Extract the (x, y) coordinate from the center of the cell holding the provided text.  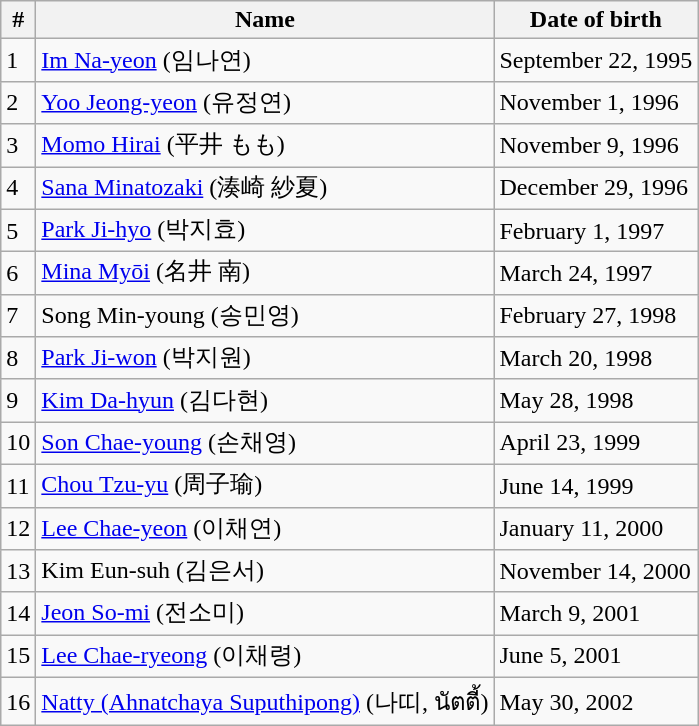
Sana Minatozaki (湊崎 紗夏) (265, 188)
14 (18, 614)
June 5, 2001 (596, 656)
Lee Chae-ryeong (이채령) (265, 656)
Chou Tzu-yu (周子瑜) (265, 486)
Name (265, 20)
Yoo Jeong-yeon (유정연) (265, 102)
Park Ji-won (박지원) (265, 358)
10 (18, 444)
Kim Eun-suh (김은서) (265, 572)
Im Na-yeon (임나연) (265, 60)
March 24, 1997 (596, 274)
13 (18, 572)
November 14, 2000 (596, 572)
Date of birth (596, 20)
May 28, 1998 (596, 400)
9 (18, 400)
11 (18, 486)
3 (18, 146)
1 (18, 60)
Park Ji-hyo (박지효) (265, 230)
2 (18, 102)
November 9, 1996 (596, 146)
February 27, 1998 (596, 316)
January 11, 2000 (596, 528)
Mina Myōi (名井 南) (265, 274)
April 23, 1999 (596, 444)
November 1, 1996 (596, 102)
Natty (Ahnatchaya Suputhipong) (나띠, นัตตี้) (265, 702)
September 22, 1995 (596, 60)
Kim Da-hyun (김다현) (265, 400)
4 (18, 188)
12 (18, 528)
Jeon So-mi (전소미) (265, 614)
5 (18, 230)
7 (18, 316)
December 29, 1996 (596, 188)
May 30, 2002 (596, 702)
February 1, 1997 (596, 230)
Song Min-young (송민영) (265, 316)
8 (18, 358)
Lee Chae-yeon (이채연) (265, 528)
15 (18, 656)
Momo Hirai (平井 もも) (265, 146)
March 9, 2001 (596, 614)
June 14, 1999 (596, 486)
Son Chae-young (손채영) (265, 444)
6 (18, 274)
March 20, 1998 (596, 358)
# (18, 20)
16 (18, 702)
